Determine the [x, y] coordinate at the center of the cell enclosing the given text.  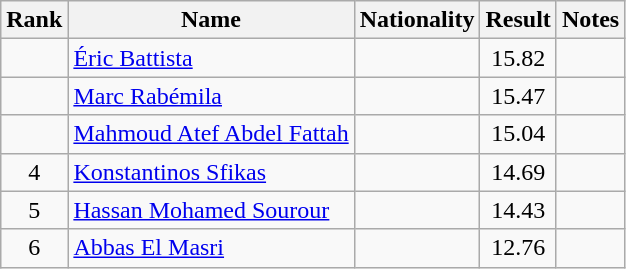
4 [34, 172]
15.82 [518, 58]
15.04 [518, 134]
Hassan Mohamed Sourour [211, 210]
Notes [590, 20]
Abbas El Masri [211, 248]
Éric Battista [211, 58]
Rank [34, 20]
15.47 [518, 96]
6 [34, 248]
14.43 [518, 210]
5 [34, 210]
14.69 [518, 172]
Konstantinos Sfikas [211, 172]
Name [211, 20]
Mahmoud Atef Abdel Fattah [211, 134]
Nationality [417, 20]
12.76 [518, 248]
Marc Rabémila [211, 96]
Result [518, 20]
